Find where the given text appears and provide that cell's center as [X, Y] coordinate. 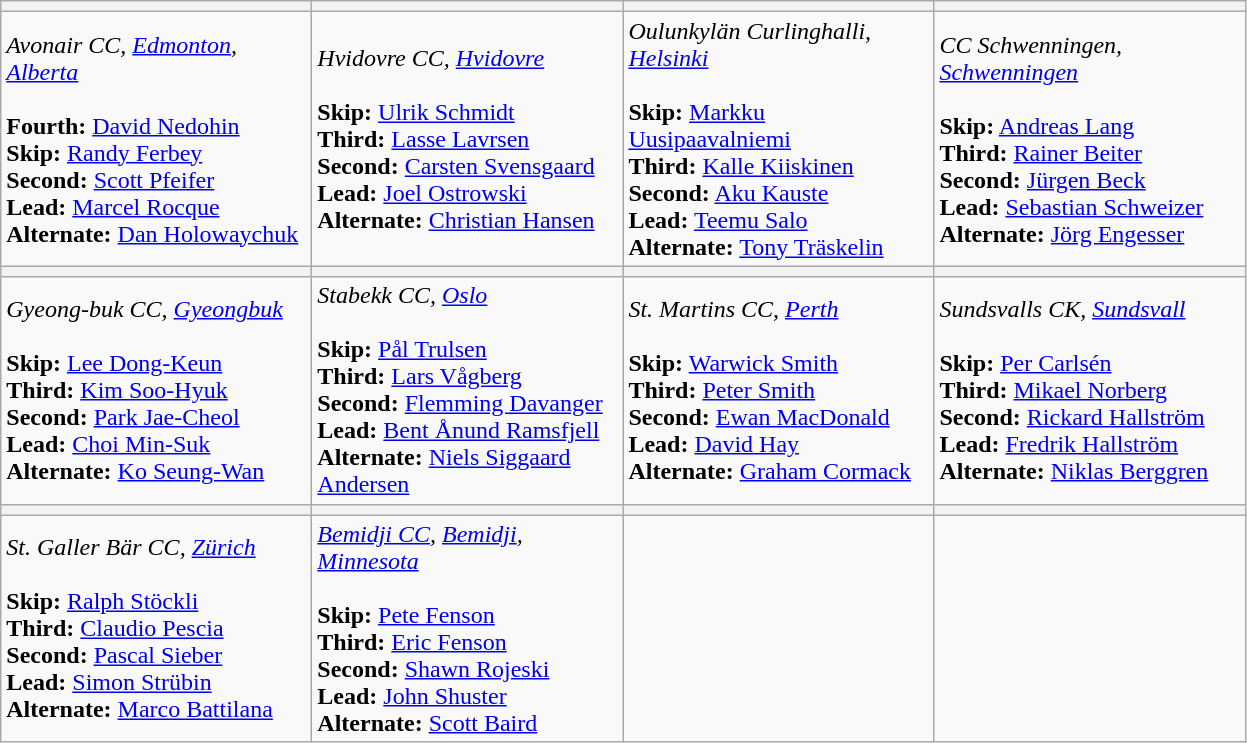
Stabekk CC, Oslo Skip: Pål Trulsen Third: Lars Vågberg Second: Flemming Davanger Lead: Bent Ånund Ramsfjell Alternate: Niels Siggaard Andersen [468, 390]
Bemidji CC, Bemidji, Minnesota Skip: Pete Fenson Third: Eric Fenson Second: Shawn Rojeski Lead: John Shuster Alternate: Scott Baird [468, 628]
Avonair CC, Edmonton, Alberta Fourth: David Nedohin Skip: Randy Ferbey Second: Scott Pfeifer Lead: Marcel Rocque Alternate: Dan Holowaychuk [156, 139]
St. Martins CC, PerthSkip: Warwick Smith Third: Peter Smith Second: Ewan MacDonald Lead: David Hay Alternate: Graham Cormack [778, 390]
Oulunkylän Curlinghalli, Helsinki Skip: Markku Uusipaavalniemi Third: Kalle Kiiskinen Second: Aku Kauste Lead: Teemu Salo Alternate: Tony Träskelin [778, 139]
Hvidovre CC, HvidovreSkip: Ulrik Schmidt Third: Lasse Lavrsen Second: Carsten Svensgaard Lead: Joel Ostrowski Alternate: Christian Hansen [468, 139]
CC Schwenningen, Schwenningen Skip: Andreas Lang Third: Rainer Beiter Second: Jürgen Beck Lead: Sebastian Schweizer Alternate: Jörg Engesser [1090, 139]
Sundsvalls CK, Sundsvall Skip: Per Carlsén Third: Mikael Norberg Second: Rickard Hallström Lead: Fredrik Hallström Alternate: Niklas Berggren [1090, 390]
St. Galler Bär CC, Zürich Skip: Ralph Stöckli Third: Claudio Pescia Second: Pascal Sieber Lead: Simon Strübin Alternate: Marco Battilana [156, 628]
Gyeong-buk CC, Gyeongbuk Skip: Lee Dong-Keun Third: Kim Soo-Hyuk Second: Park Jae-Cheol Lead: Choi Min-Suk Alternate: Ko Seung-Wan [156, 390]
